Output the (x, y) coordinate of the center of the cell containing the given text.  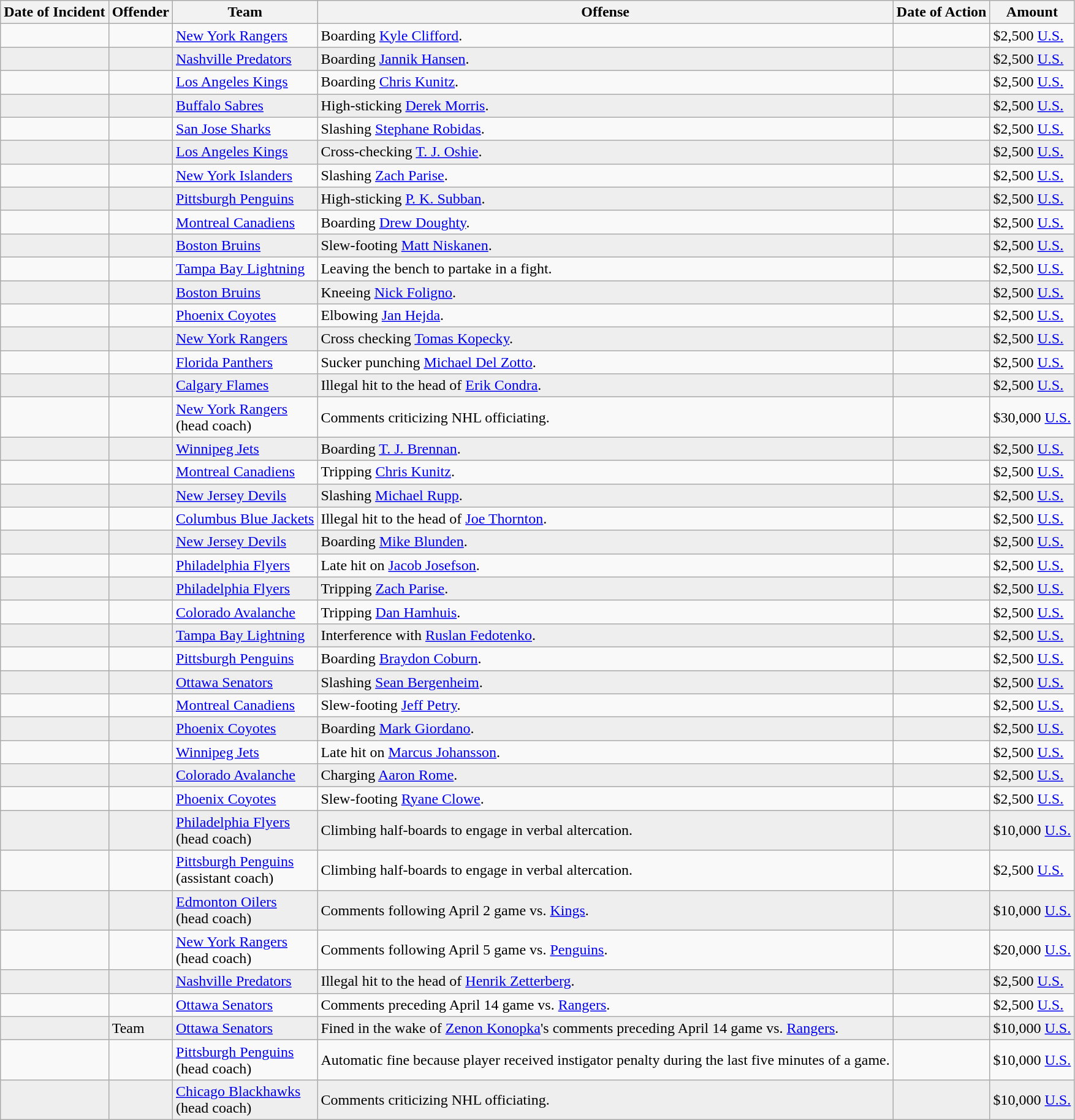
San Jose Sharks (245, 129)
Illegal hit to the head of Joe Thornton. (606, 519)
High-sticking P. K. Subban. (606, 199)
Florida Panthers (245, 362)
Offense (606, 12)
Chicago Blackhawks (head coach) (245, 1100)
Boarding T. J. Brennan. (606, 449)
Slew-footing Matt Niskanen. (606, 245)
Cross-checking T. J. Oshie. (606, 152)
Slew-footing Jeff Petry. (606, 706)
Comments following April 2 game vs. Kings. (606, 910)
Illegal hit to the head of Henrik Zetterberg. (606, 981)
Pittsburgh Penguins (assistant coach) (245, 870)
Date of Incident (55, 12)
Edmonton Oilers (head coach) (245, 910)
Tripping Chris Kunitz. (606, 472)
Interference with Ruslan Fedotenko. (606, 635)
Calgary Flames (245, 386)
Comments preceding April 14 game vs. Rangers. (606, 1005)
Columbus Blue Jackets (245, 519)
Offender (140, 12)
Pittsburgh Penguins (head coach) (245, 1059)
High-sticking Derek Morris. (606, 105)
Slashing Stephane Robidas. (606, 129)
Elbowing Jan Hejda. (606, 316)
Boarding Drew Doughty. (606, 222)
$30,000 U.S. (1032, 417)
Philadelphia Flyers (head coach) (245, 830)
Tripping Dan Hamhuis. (606, 612)
Charging Aaron Rome. (606, 775)
Slashing Sean Bergenheim. (606, 682)
Sucker punching Michael Del Zotto. (606, 362)
Date of Action (941, 12)
Boarding Chris Kunitz. (606, 82)
Kneeing Nick Foligno. (606, 292)
Automatic fine because player received instigator penalty during the last five minutes of a game. (606, 1059)
Late hit on Marcus Johansson. (606, 752)
Tripping Zach Parise. (606, 589)
Buffalo Sabres (245, 105)
New York Islanders (245, 175)
Leaving the bench to partake in a fight. (606, 269)
Boarding Jannik Hansen. (606, 59)
Boarding Kyle Clifford. (606, 36)
Slashing Michael Rupp. (606, 495)
Slashing Zach Parise. (606, 175)
Illegal hit to the head of Erik Condra. (606, 386)
Boarding Mike Blunden. (606, 542)
Late hit on Jacob Josefson. (606, 565)
Slew-footing Ryane Clowe. (606, 799)
$20,000 U.S. (1032, 950)
Boarding Braydon Coburn. (606, 658)
Amount (1032, 12)
Boarding Mark Giordano. (606, 729)
Fined in the wake of Zenon Konopka's comments preceding April 14 game vs. Rangers. (606, 1028)
Comments following April 5 game vs. Penguins. (606, 950)
Cross checking Tomas Kopecky. (606, 339)
